Search for the cell housing the specified text and yield its [x, y] center coordinate. 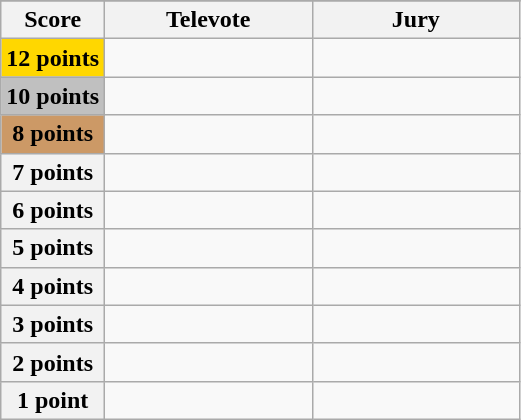
7 points [53, 172]
Televote [209, 20]
6 points [53, 210]
Jury [416, 20]
3 points [53, 324]
4 points [53, 286]
5 points [53, 248]
12 points [53, 58]
8 points [53, 134]
2 points [53, 362]
10 points [53, 96]
Score [53, 20]
1 point [53, 400]
